Detect which cell encompasses the target text, then output its (X, Y) center coordinate. 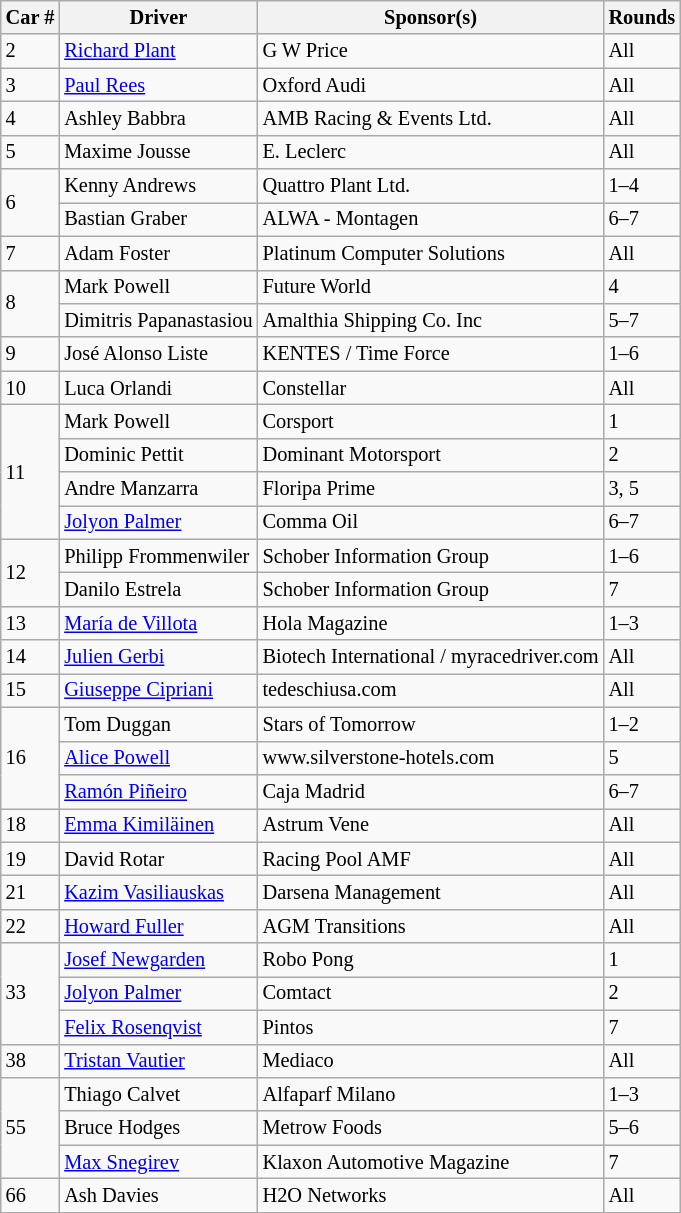
Stars of Tomorrow (431, 724)
Dominic Pettit (158, 455)
Kazim Vasiliauskas (158, 892)
14 (30, 657)
22 (30, 926)
13 (30, 623)
Comtact (431, 993)
Ramón Piñeiro (158, 791)
Tristan Vautier (158, 1061)
5–6 (642, 1128)
Kenny Andrews (158, 186)
AGM Transitions (431, 926)
Andre Manzarra (158, 489)
Floripa Prime (431, 489)
Paul Rees (158, 85)
José Alonso Liste (158, 354)
Dominant Motorsport (431, 455)
Felix Rosenqvist (158, 1027)
Alice Powell (158, 758)
KENTES / Time Force (431, 354)
66 (30, 1195)
11 (30, 472)
19 (30, 859)
Ashley Babbra (158, 118)
G W Price (431, 51)
Alfaparf Milano (431, 1094)
Bastian Graber (158, 219)
tedeschiusa.com (431, 690)
Mediaco (431, 1061)
12 (30, 572)
Bruce Hodges (158, 1128)
Platinum Computer Solutions (431, 253)
Future World (431, 287)
Constellar (431, 388)
Max Snegirev (158, 1162)
6 (30, 202)
Biotech International / myracedriver.com (431, 657)
Quattro Plant Ltd. (431, 186)
55 (30, 1128)
H2O Networks (431, 1195)
Amalthia Shipping Co. Inc (431, 320)
Caja Madrid (431, 791)
Julien Gerbi (158, 657)
David Rotar (158, 859)
Giuseppe Cipriani (158, 690)
9 (30, 354)
Sponsor(s) (431, 17)
Car # (30, 17)
Hola Magazine (431, 623)
33 (30, 994)
Emma Kimiläinen (158, 825)
16 (30, 758)
Adam Foster (158, 253)
ALWA - Montagen (431, 219)
Corsport (431, 421)
Philipp Frommenwiler (158, 556)
Racing Pool AMF (431, 859)
38 (30, 1061)
Tom Duggan (158, 724)
Dimitris Papanastasiou (158, 320)
21 (30, 892)
Oxford Audi (431, 85)
Comma Oil (431, 522)
E. Leclerc (431, 152)
10 (30, 388)
AMB Racing & Events Ltd. (431, 118)
Rounds (642, 17)
1–2 (642, 724)
Metrow Foods (431, 1128)
Driver (158, 17)
3 (30, 85)
18 (30, 825)
Maxime Jousse (158, 152)
Robo Pong (431, 960)
5–7 (642, 320)
Luca Orlandi (158, 388)
1–4 (642, 186)
Howard Fuller (158, 926)
Klaxon Automotive Magazine (431, 1162)
Danilo Estrela (158, 589)
María de Villota (158, 623)
Pintos (431, 1027)
Thiago Calvet (158, 1094)
Josef Newgarden (158, 960)
Astrum Vene (431, 825)
15 (30, 690)
3, 5 (642, 489)
Richard Plant (158, 51)
8 (30, 304)
Darsena Management (431, 892)
www.silverstone-hotels.com (431, 758)
Ash Davies (158, 1195)
